Search for the cell housing the specified text and yield its [x, y] center coordinate. 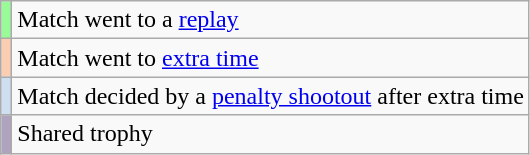
Match went to a replay [271, 20]
Match decided by a penalty shootout after extra time [271, 96]
Match went to extra time [271, 58]
Shared trophy [271, 134]
